Identify which cell holds the provided text, then report its [x, y] central coordinate. 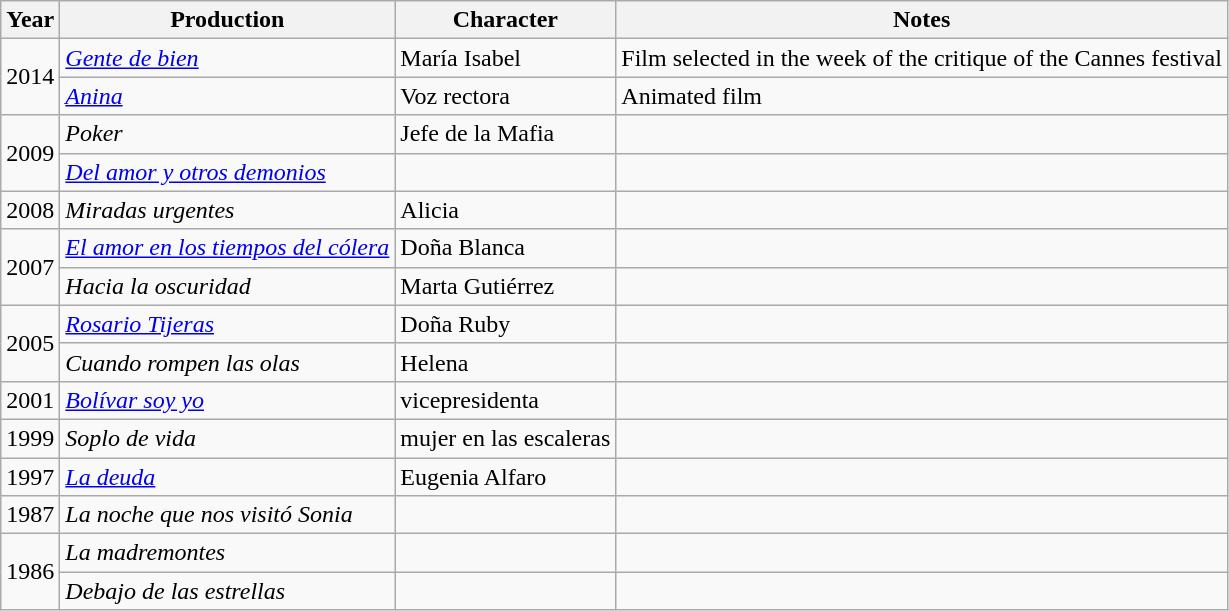
Marta Gutiérrez [506, 286]
Jefe de la Mafia [506, 134]
2001 [30, 400]
2005 [30, 343]
mujer en las escaleras [506, 438]
La madremontes [228, 553]
1997 [30, 477]
Anina [228, 96]
2008 [30, 210]
Cuando rompen las olas [228, 362]
Year [30, 20]
Notes [922, 20]
La deuda [228, 477]
Miradas urgentes [228, 210]
Debajo de las estrellas [228, 591]
vicepresidenta [506, 400]
1987 [30, 515]
Eugenia Alfaro [506, 477]
María Isabel [506, 58]
Poker [228, 134]
Character [506, 20]
Rosario Tijeras [228, 324]
La noche que nos visitó Sonia [228, 515]
Film selected in the week of the critique of the Cannes festival [922, 58]
Del amor y otros demonios [228, 172]
Voz rectora [506, 96]
Doña Ruby [506, 324]
Alicia [506, 210]
Soplo de vida [228, 438]
2014 [30, 77]
Doña Blanca [506, 248]
Gente de bien [228, 58]
Bolívar soy yo [228, 400]
2009 [30, 153]
Hacia la oscuridad [228, 286]
Helena [506, 362]
El amor en los tiempos del cólera [228, 248]
Animated film [922, 96]
1986 [30, 572]
1999 [30, 438]
2007 [30, 267]
Production [228, 20]
